Search for the cell housing the specified text and yield its (X, Y) center coordinate. 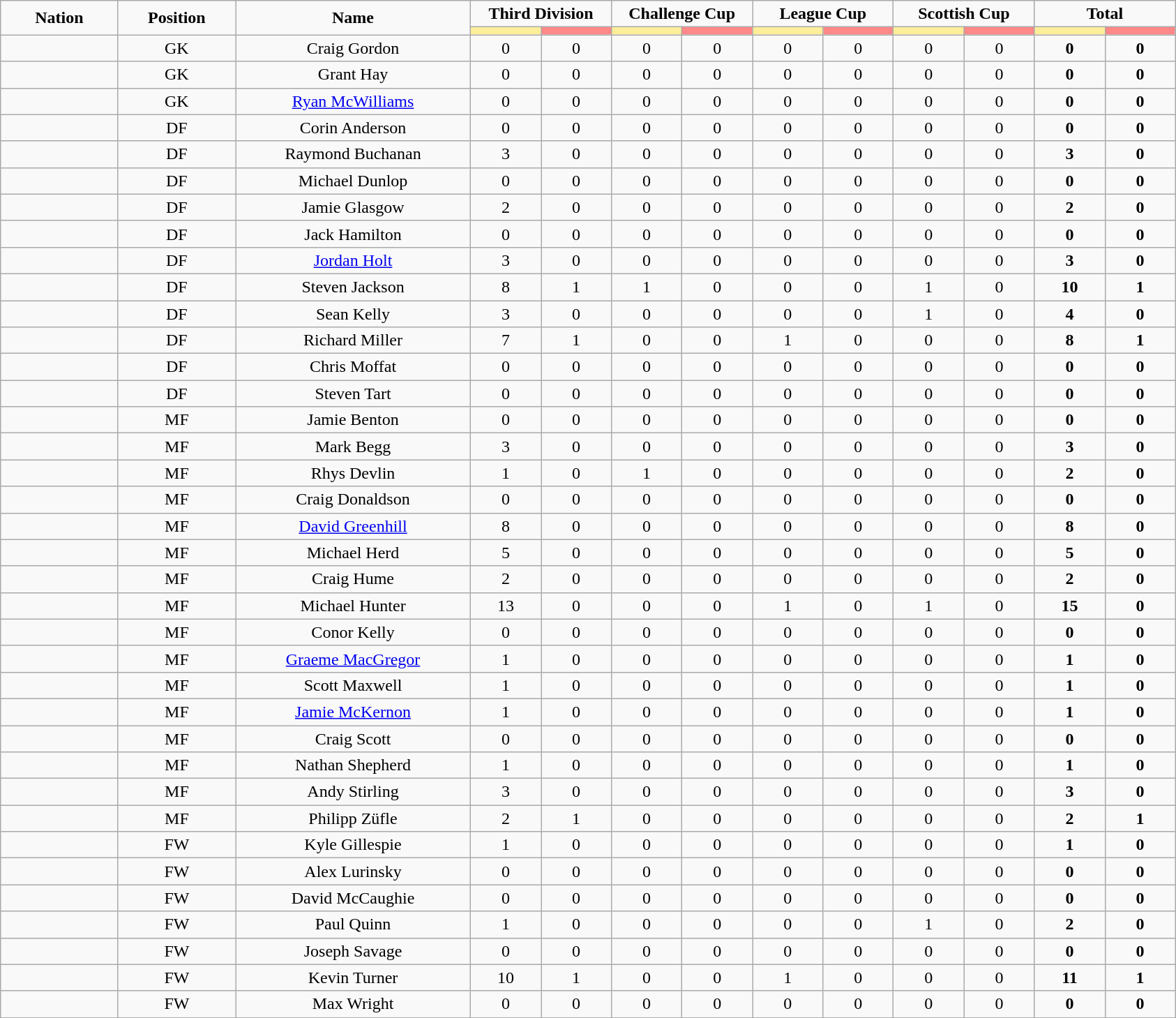
Sean Kelly (353, 313)
Michael Herd (353, 553)
Jordan Holt (353, 260)
Scott Maxwell (353, 685)
13 (505, 606)
Philipp Züfle (353, 818)
Nation (59, 18)
Paul Quinn (353, 925)
League Cup (823, 14)
Name (353, 18)
11 (1070, 978)
Nathan Shepherd (353, 765)
Jamie Glasgow (353, 207)
Rhys Devlin (353, 473)
Position (176, 18)
Corin Anderson (353, 128)
Michael Dunlop (353, 181)
Joseph Savage (353, 951)
Andy Stirling (353, 792)
Kevin Turner (353, 978)
4 (1070, 313)
15 (1070, 606)
Raymond Buchanan (353, 154)
Michael Hunter (353, 606)
Craig Gordon (353, 48)
Graeme MacGregor (353, 659)
Challenge Cup (682, 14)
Mark Begg (353, 447)
Kyle Gillespie (353, 845)
David McCaughie (353, 898)
Third Division (541, 14)
Alex Lurinsky (353, 871)
Ryan McWilliams (353, 101)
Scottish Cup (964, 14)
7 (505, 340)
Chris Moffat (353, 367)
Grant Hay (353, 75)
Jamie Benton (353, 420)
Max Wright (353, 1004)
Total (1105, 14)
Craig Hume (353, 579)
Steven Jackson (353, 287)
Jack Hamilton (353, 234)
David Greenhill (353, 526)
Steven Tart (353, 394)
Richard Miller (353, 340)
Conor Kelly (353, 632)
Craig Donaldson (353, 500)
Craig Scott (353, 739)
Jamie McKernon (353, 712)
